Pinpoint the cell where the given text exists, returning its (x, y) midpoint coordinate. 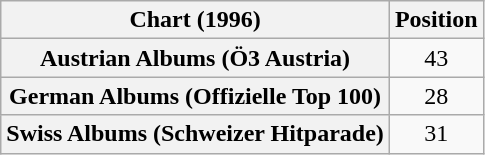
Chart (1996) (196, 20)
43 (436, 58)
Austrian Albums (Ö3 Austria) (196, 58)
Position (436, 20)
Swiss Albums (Schweizer Hitparade) (196, 134)
31 (436, 134)
28 (436, 96)
German Albums (Offizielle Top 100) (196, 96)
